Capture the cell that displays the provided text and extract its (X, Y) central coordinate. 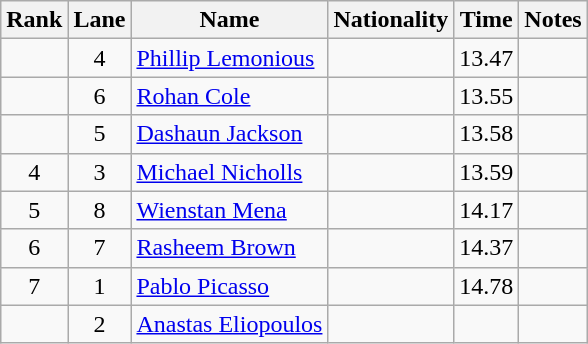
Michael Nicholls (230, 172)
13.47 (486, 58)
Notes (553, 20)
2 (100, 324)
Pablo Picasso (230, 286)
Phillip Lemonious (230, 58)
Wienstan Mena (230, 210)
14.17 (486, 210)
3 (100, 172)
Rohan Cole (230, 96)
Nationality (391, 20)
14.37 (486, 248)
Anastas Eliopoulos (230, 324)
Name (230, 20)
Lane (100, 20)
14.78 (486, 286)
8 (100, 210)
13.58 (486, 134)
Dashaun Jackson (230, 134)
13.59 (486, 172)
Rasheem Brown (230, 248)
Rank (34, 20)
Time (486, 20)
1 (100, 286)
13.55 (486, 96)
